Capture the cell that displays the provided text and extract its [x, y] central coordinate. 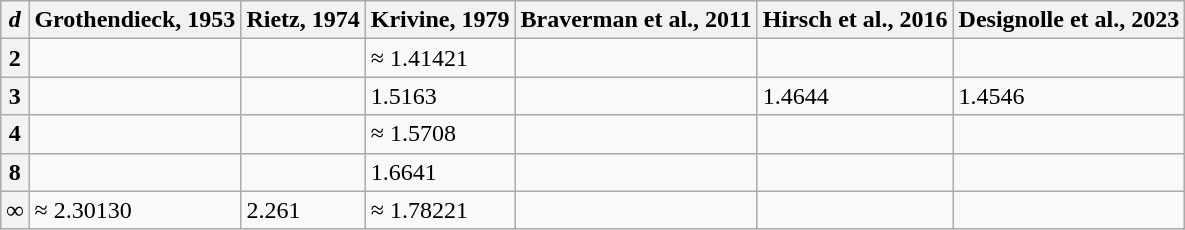
≈ 1.78221 [440, 210]
2 [15, 58]
1.6641 [440, 172]
4 [15, 134]
1.5163 [440, 96]
3 [15, 96]
2.261 [303, 210]
Krivine, 1979 [440, 20]
≈ 1.41421 [440, 58]
Designolle et al., 2023 [1069, 20]
Grothendieck, 1953 [135, 20]
8 [15, 172]
Braverman et al., 2011 [636, 20]
d [15, 20]
1.4546 [1069, 96]
≈ 1.5708 [440, 134]
∞ [15, 210]
≈ 2.30130 [135, 210]
Hirsch et al., 2016 [855, 20]
1.4644 [855, 96]
Rietz, 1974 [303, 20]
